Pinpoint the cell where the given text exists, returning its (x, y) midpoint coordinate. 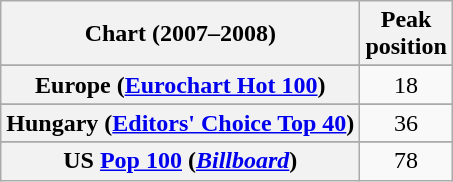
Chart (2007–2008) (180, 34)
18 (406, 85)
Hungary (Editors' Choice Top 40) (180, 123)
US Pop 100 (Billboard) (180, 161)
Peakposition (406, 34)
36 (406, 123)
Europe (Eurochart Hot 100) (180, 85)
78 (406, 161)
